Return (X, Y) of the center of cell containing provided text 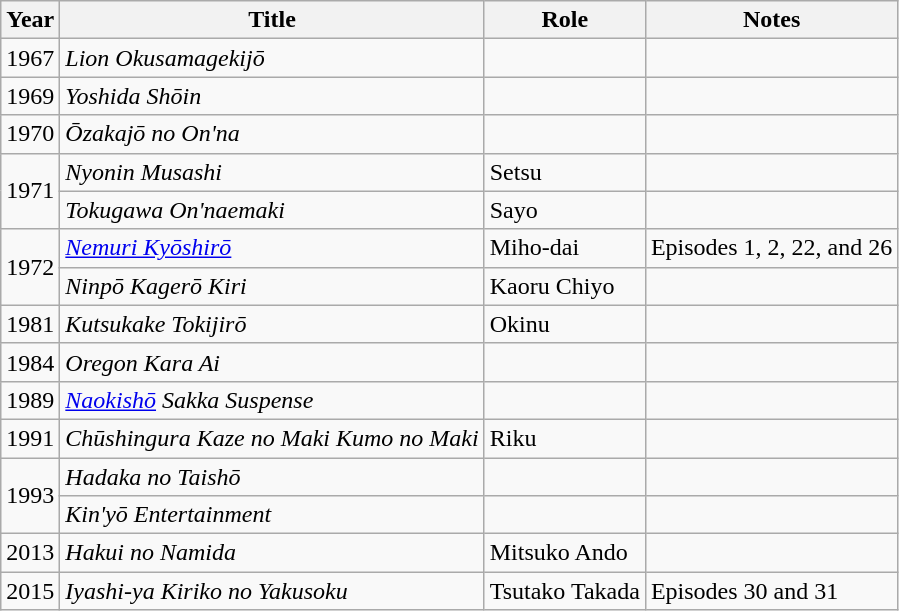
Nemuri Kyōshirō (272, 248)
Hakui no Namida (272, 553)
1969 (30, 96)
Chūshingura Kaze no Maki Kumo no Maki (272, 438)
Hadaka no Taishō (272, 477)
Ōzakajō no On'na (272, 134)
Kaoru Chiyo (564, 286)
1989 (30, 400)
1970 (30, 134)
Episodes 1, 2, 22, and 26 (771, 248)
Title (272, 20)
Mitsuko Ando (564, 553)
1981 (30, 324)
Tokugawa On'naemaki (272, 210)
1972 (30, 267)
Yoshida Shōin (272, 96)
Tsutako Takada (564, 591)
Oregon Kara Ai (272, 362)
2015 (30, 591)
Year (30, 20)
Iyashi-ya Kiriko no Yakusoku (272, 591)
1991 (30, 438)
Notes (771, 20)
Sayo (564, 210)
Kin'yō Entertainment (272, 515)
Role (564, 20)
1967 (30, 58)
Okinu (564, 324)
Riku (564, 438)
Miho-dai (564, 248)
1984 (30, 362)
Lion Okusamagekijō (272, 58)
Nyonin Musashi (272, 172)
Naokishō Sakka Suspense (272, 400)
1971 (30, 191)
1993 (30, 496)
Kutsukake Tokijirō (272, 324)
Setsu (564, 172)
2013 (30, 553)
Episodes 30 and 31 (771, 591)
Ninpō Kagerō Kiri (272, 286)
